Pinpoint the cell where the given text exists, returning its (X, Y) midpoint coordinate. 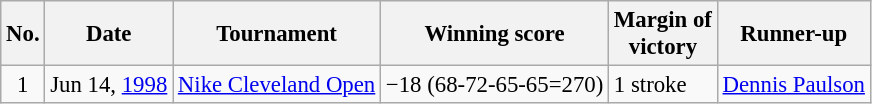
Nike Cleveland Open (277, 85)
Runner-up (794, 34)
No. (23, 34)
Jun 14, 1998 (109, 85)
Dennis Paulson (794, 85)
Winning score (495, 34)
−18 (68-72-65-65=270) (495, 85)
1 (23, 85)
1 stroke (664, 85)
Date (109, 34)
Tournament (277, 34)
Margin ofvictory (664, 34)
